Locate the cell with the specified text and output its (X, Y) center coordinate. 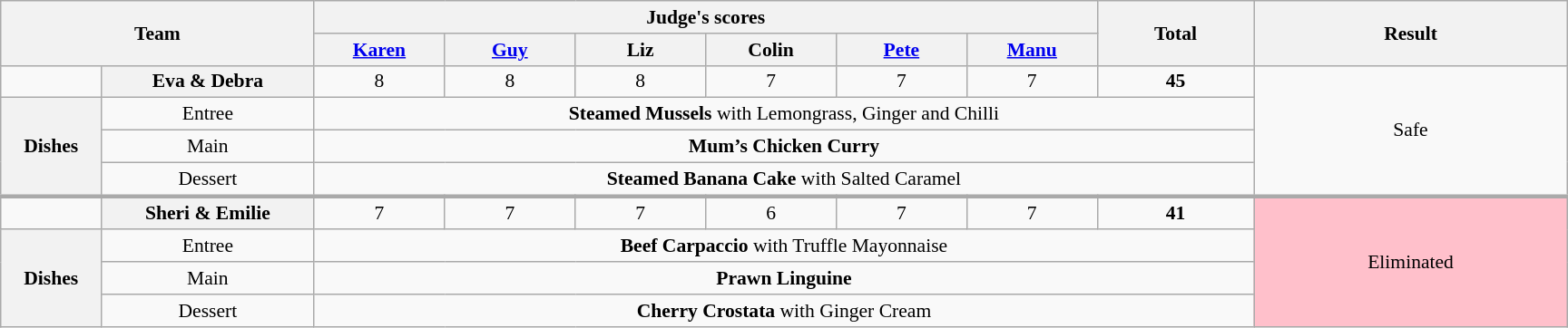
41 (1176, 212)
Result (1410, 33)
Colin (771, 50)
6 (771, 212)
Safe (1410, 130)
Sheri & Emilie (208, 212)
Manu (1032, 50)
Karen (379, 50)
Team (158, 33)
Steamed Banana Cake with Salted Caramel (784, 179)
Cherry Crostata with Ginger Cream (784, 311)
45 (1176, 82)
Pete (901, 50)
Prawn Linguine (784, 278)
Eva & Debra (208, 82)
Eliminated (1410, 261)
Liz (641, 50)
Steamed Mussels with Lemongrass, Ginger and Chilli (784, 114)
Total (1176, 33)
Judge's scores (706, 17)
Beef Carpaccio with Truffle Mayonnaise (784, 246)
Mum’s Chicken Curry (784, 147)
Guy (510, 50)
